Output the (x, y) coordinate of the center of the cell containing the given text.  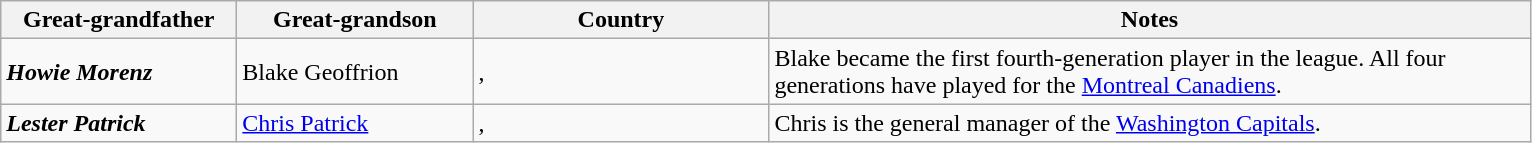
Blake became the first fourth-generation player in the league. All four generations have played for the Montreal Canadiens. (1150, 72)
Great-grandfather (119, 20)
Lester Patrick (119, 123)
Country (621, 20)
Notes (1150, 20)
Blake Geoffrion (355, 72)
Chris is the general manager of the Washington Capitals. (1150, 123)
Chris Patrick (355, 123)
Howie Morenz (119, 72)
Great-grandson (355, 20)
